Extract the [x, y] coordinate from the center of the cell holding the provided text.  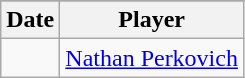
Player [152, 20]
Nathan Perkovich [152, 58]
Date [30, 20]
